Provide the (X, Y) coordinate of the cell's center where the given text is located.  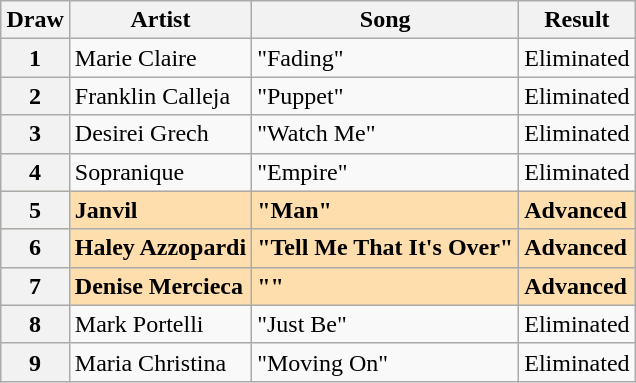
Maria Christina (160, 362)
Mark Portelli (160, 324)
Franklin Calleja (160, 96)
"Watch Me" (386, 134)
Artist (160, 20)
Janvil (160, 210)
7 (35, 286)
"Moving On" (386, 362)
Denise Mercieca (160, 286)
Result (577, 20)
"" (386, 286)
"Just Be" (386, 324)
"Empire" (386, 172)
8 (35, 324)
Marie Claire (160, 58)
"Tell Me That It's Over" (386, 248)
"Puppet" (386, 96)
3 (35, 134)
Draw (35, 20)
Haley Azzopardi (160, 248)
Song (386, 20)
1 (35, 58)
4 (35, 172)
9 (35, 362)
Desirei Grech (160, 134)
"Fading" (386, 58)
5 (35, 210)
2 (35, 96)
6 (35, 248)
"Man" (386, 210)
Sopranique (160, 172)
